Detect which cell encompasses the target text, then output its (X, Y) center coordinate. 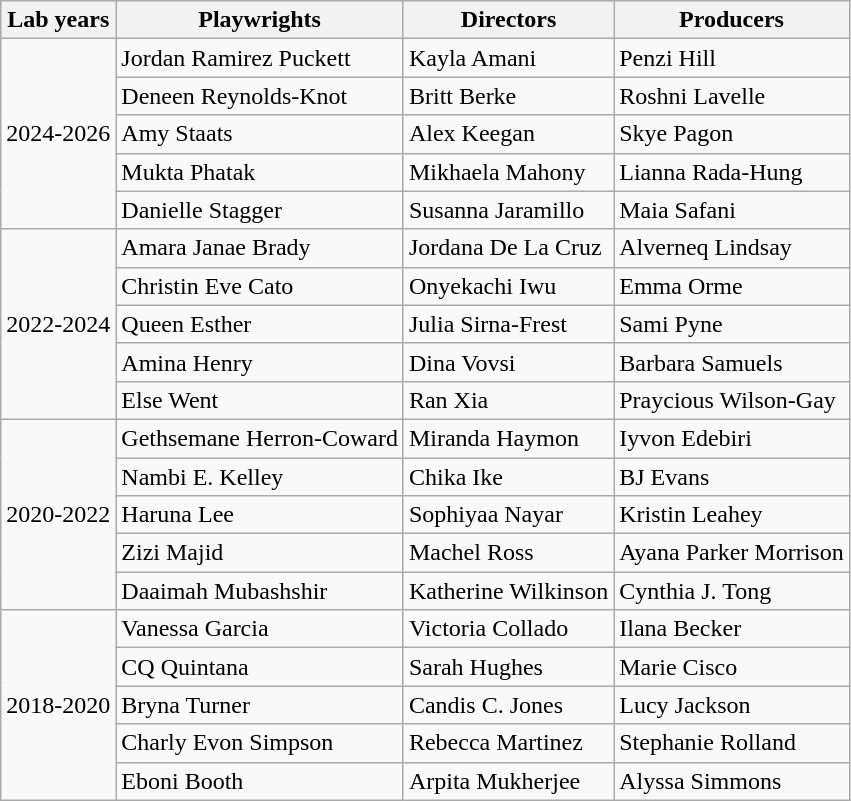
Cynthia J. Tong (732, 591)
Queen Esther (260, 324)
Kayla Amani (508, 58)
2024-2026 (58, 134)
Gethsemane Herron-Coward (260, 438)
Stephanie Rolland (732, 743)
Deneen Reynolds-Knot (260, 96)
Skye Pagon (732, 134)
Victoria Collado (508, 629)
Playwrights (260, 20)
2022-2024 (58, 324)
Vanessa Garcia (260, 629)
Miranda Haymon (508, 438)
Lucy Jackson (732, 705)
Alverneq Lindsay (732, 248)
Eboni Booth (260, 781)
Ayana Parker Morrison (732, 553)
Lianna Rada-Hung (732, 172)
Rebecca Martinez (508, 743)
Penzi Hill (732, 58)
Maia Safani (732, 210)
Ilana Becker (732, 629)
Jordana De La Cruz (508, 248)
Barbara Samuels (732, 362)
Julia Sirna-Frest (508, 324)
Amina Henry (260, 362)
Candis C. Jones (508, 705)
Alyssa Simmons (732, 781)
Praycious Wilson-Gay (732, 400)
Kristin Leahey (732, 515)
Sophiyaa Nayar (508, 515)
Danielle Stagger (260, 210)
Susanna Jaramillo (508, 210)
2020-2022 (58, 514)
Daaimah Mubashshir (260, 591)
Emma Orme (732, 286)
Amara Janae Brady (260, 248)
Sarah Hughes (508, 667)
Nambi E. Kelley (260, 477)
Else Went (260, 400)
Directors (508, 20)
Roshni Lavelle (732, 96)
Marie Cisco (732, 667)
2018-2020 (58, 705)
Lab years (58, 20)
Mukta Phatak (260, 172)
Britt Berke (508, 96)
Christin Eve Cato (260, 286)
Jordan Ramirez Puckett (260, 58)
Sami Pyne (732, 324)
BJ Evans (732, 477)
Machel Ross (508, 553)
Onyekachi Iwu (508, 286)
Producers (732, 20)
Haruna Lee (260, 515)
Bryna Turner (260, 705)
Dina Vovsi (508, 362)
Chika Ike (508, 477)
Katherine Wilkinson (508, 591)
Mikhaela Mahony (508, 172)
Ran Xia (508, 400)
Charly Evon Simpson (260, 743)
Alex Keegan (508, 134)
Iyvon Edebiri (732, 438)
Zizi Majid (260, 553)
Arpita Mukherjee (508, 781)
Amy Staats (260, 134)
CQ Quintana (260, 667)
